Scan for the cell matching the given text and deliver its (X, Y) coordinate at center. 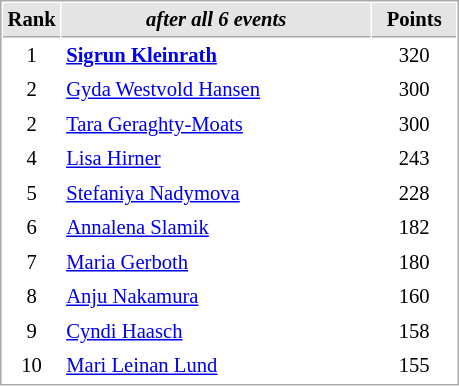
243 (414, 158)
Mari Leinan Lund (216, 366)
8 (32, 296)
4 (32, 158)
Points (414, 20)
Sigrun Kleinrath (216, 56)
155 (414, 366)
Stefaniya Nadymova (216, 194)
6 (32, 228)
158 (414, 332)
228 (414, 194)
1 (32, 56)
182 (414, 228)
9 (32, 332)
5 (32, 194)
Cyndi Haasch (216, 332)
Gyda Westvold Hansen (216, 90)
Rank (32, 20)
Annalena Slamik (216, 228)
180 (414, 262)
10 (32, 366)
Tara Geraghty-Moats (216, 124)
Anju Nakamura (216, 296)
after all 6 events (216, 20)
Maria Gerboth (216, 262)
7 (32, 262)
160 (414, 296)
320 (414, 56)
Lisa Hirner (216, 158)
